Find where the given text appears and provide that cell's center as (x, y) coordinate. 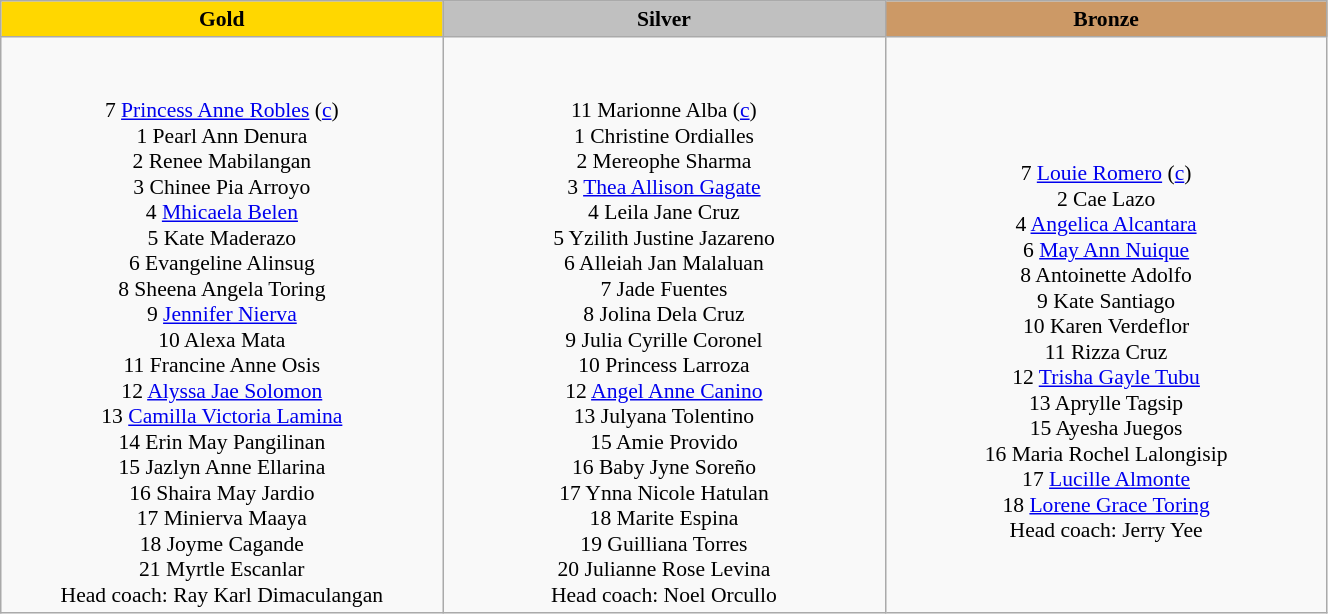
Bronze (1106, 19)
Silver (664, 19)
Gold (222, 19)
